For the text-containing cell, return its midpoint in (X, Y) coordinate format. 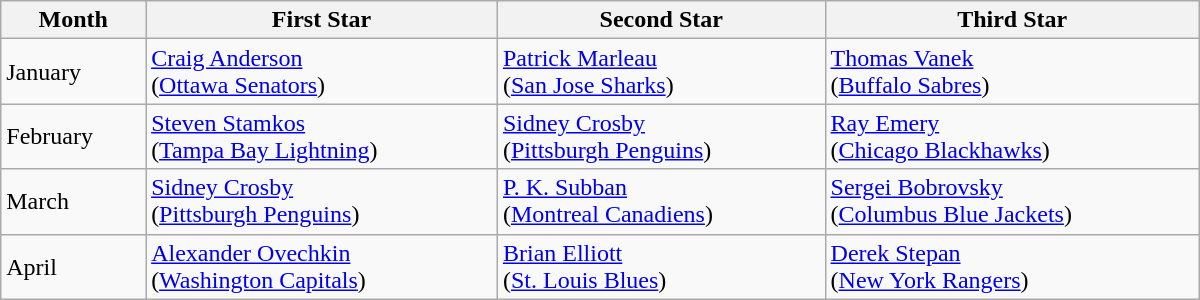
Steven Stamkos(Tampa Bay Lightning) (322, 136)
Patrick Marleau(San Jose Sharks) (661, 72)
Thomas Vanek(Buffalo Sabres) (1012, 72)
P. K. Subban(Montreal Canadiens) (661, 202)
Derek Stepan(New York Rangers) (1012, 266)
Third Star (1012, 20)
Alexander Ovechkin(Washington Capitals) (322, 266)
Brian Elliott(St. Louis Blues) (661, 266)
April (74, 266)
March (74, 202)
January (74, 72)
Sergei Bobrovsky(Columbus Blue Jackets) (1012, 202)
Craig Anderson(Ottawa Senators) (322, 72)
First Star (322, 20)
February (74, 136)
Second Star (661, 20)
Ray Emery(Chicago Blackhawks) (1012, 136)
Month (74, 20)
